Search for the cell housing the specified text and yield its [X, Y] center coordinate. 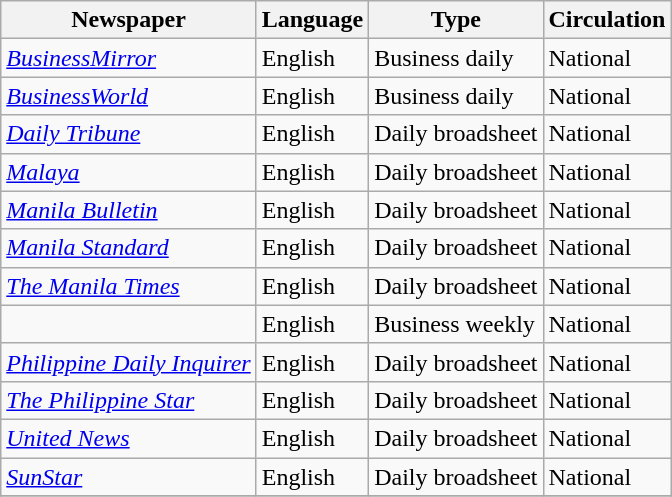
Malaya [128, 172]
Circulation [607, 20]
Type [456, 20]
Business weekly [456, 324]
BusinessMirror [128, 58]
United News [128, 438]
Philippine Daily Inquirer [128, 362]
BusinessWorld [128, 96]
Daily Tribune [128, 134]
Language [312, 20]
SunStar [128, 477]
The Manila Times [128, 286]
Manila Standard [128, 248]
Manila Bulletin [128, 210]
Newspaper [128, 20]
The Philippine Star [128, 400]
